Locate the cell with the specified text and output its (X, Y) center coordinate. 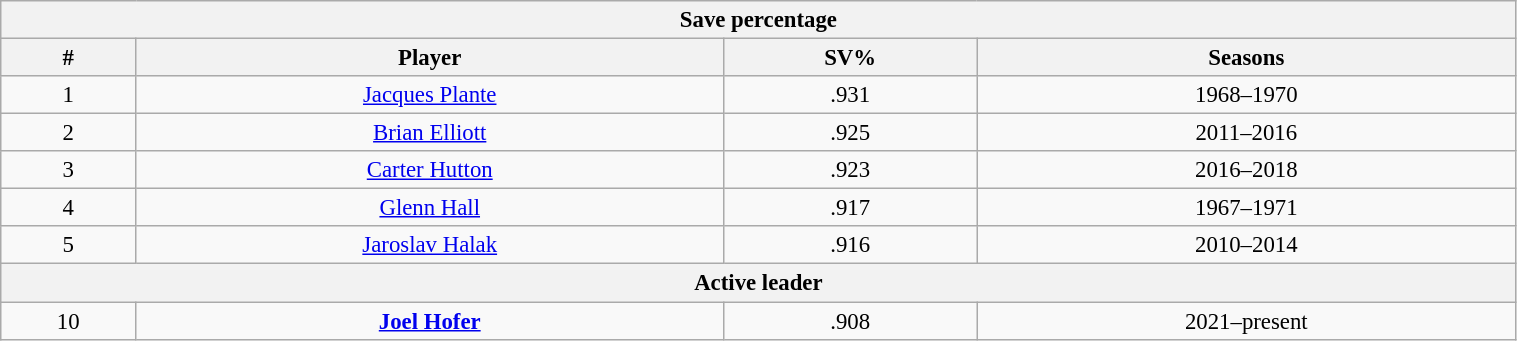
2010–2014 (1246, 245)
2021–present (1246, 321)
SV% (850, 58)
.916 (850, 245)
10 (68, 321)
Seasons (1246, 58)
Jacques Plante (430, 95)
2011–2016 (1246, 133)
Glenn Hall (430, 208)
2 (68, 133)
Jaroslav Halak (430, 245)
Player (430, 58)
.923 (850, 170)
Joel Hofer (430, 321)
5 (68, 245)
Save percentage (758, 20)
.917 (850, 208)
Brian Elliott (430, 133)
2016–2018 (1246, 170)
Carter Hutton (430, 170)
# (68, 58)
1967–1971 (1246, 208)
Active leader (758, 283)
.908 (850, 321)
.925 (850, 133)
3 (68, 170)
4 (68, 208)
1968–1970 (1246, 95)
1 (68, 95)
.931 (850, 95)
